Return the [X, Y] coordinate for the center point of the cell that contains the specified text.  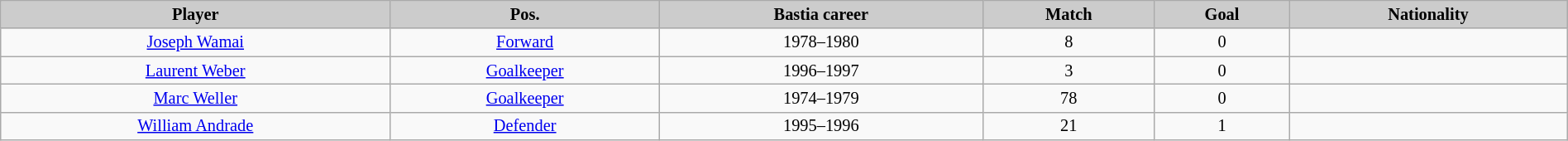
Goal [1221, 14]
Bastia career [821, 14]
1996–1997 [821, 70]
3 [1068, 70]
Marc Weller [195, 98]
1995–1996 [821, 126]
William Andrade [195, 126]
Nationality [1429, 14]
Match [1068, 14]
Forward [525, 42]
8 [1068, 42]
1978–1980 [821, 42]
21 [1068, 126]
78 [1068, 98]
Laurent Weber [195, 70]
Pos. [525, 14]
Defender [525, 126]
Player [195, 14]
1 [1221, 126]
Joseph Wamai [195, 42]
1974–1979 [821, 98]
